Find where the given text appears and provide that cell's center as [X, Y] coordinate. 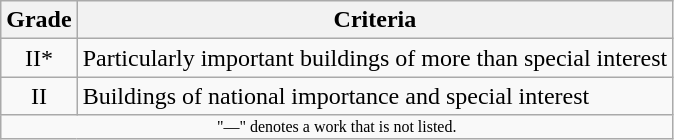
Criteria [375, 20]
II [39, 96]
Grade [39, 20]
II* [39, 58]
Particularly important buildings of more than special interest [375, 58]
"—" denotes a work that is not listed. [337, 127]
Buildings of national importance and special interest [375, 96]
